Return (X, Y) of the center of cell containing provided text 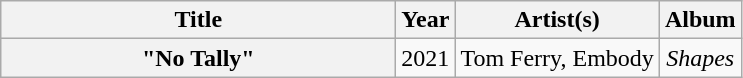
Tom Ferry, Embody (557, 58)
2021 (426, 58)
Title (198, 20)
"No Tally" (198, 58)
Year (426, 20)
Album (700, 20)
Shapes (700, 58)
Artist(s) (557, 20)
